Find where the given text appears and provide that cell's center as (X, Y) coordinate. 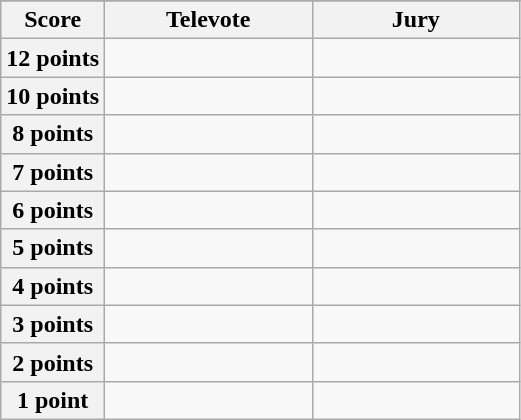
Score (53, 20)
10 points (53, 96)
Jury (416, 20)
Televote (209, 20)
12 points (53, 58)
5 points (53, 248)
3 points (53, 324)
7 points (53, 172)
1 point (53, 400)
2 points (53, 362)
8 points (53, 134)
4 points (53, 286)
6 points (53, 210)
